Find where the given text appears and provide that cell's center as [x, y] coordinate. 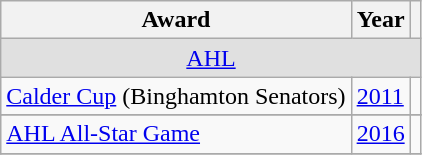
AHL [211, 58]
Year [380, 20]
2016 [380, 134]
Award [176, 20]
2011 [380, 96]
Calder Cup (Binghamton Senators) [176, 96]
AHL All-Star Game [176, 134]
